Capture the cell that displays the provided text and extract its [x, y] central coordinate. 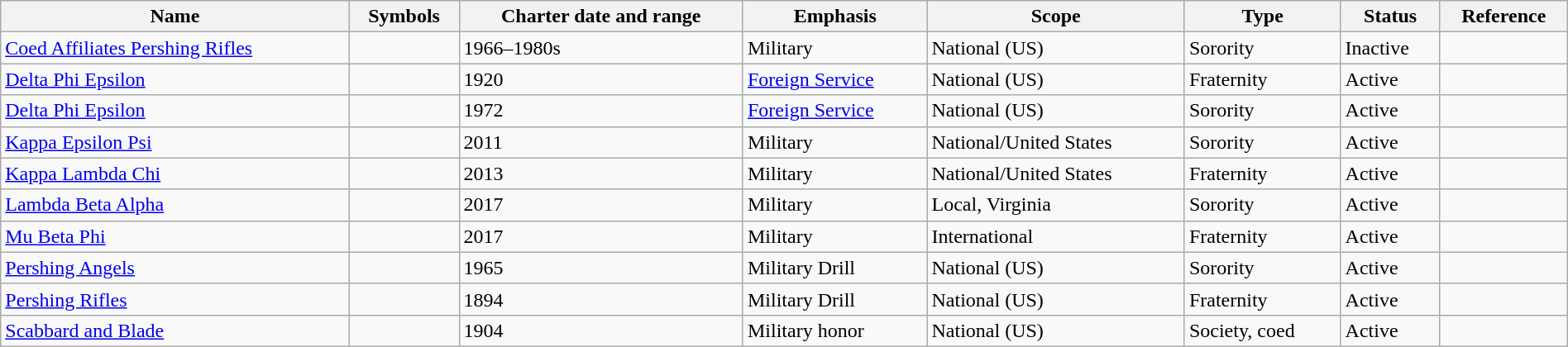
Mu Beta Phi [175, 236]
Inactive [1390, 48]
Military honor [835, 330]
Society, coed [1262, 330]
Type [1262, 17]
Charter date and range [600, 17]
1894 [600, 299]
Pershing Rifles [175, 299]
Lambda Beta Alpha [175, 205]
Kappa Lambda Chi [175, 173]
1965 [600, 268]
Local, Virginia [1055, 205]
1904 [600, 330]
1920 [600, 79]
Emphasis [835, 17]
Scabbard and Blade [175, 330]
Pershing Angels [175, 268]
Name [175, 17]
Status [1390, 17]
1966–1980s [600, 48]
1972 [600, 111]
Symbols [404, 17]
Reference [1503, 17]
Coed Affiliates Pershing Rifles [175, 48]
2011 [600, 142]
Scope [1055, 17]
2013 [600, 173]
Kappa Epsilon Psi [175, 142]
International [1055, 236]
